Search for the cell housing the specified text and yield its (X, Y) center coordinate. 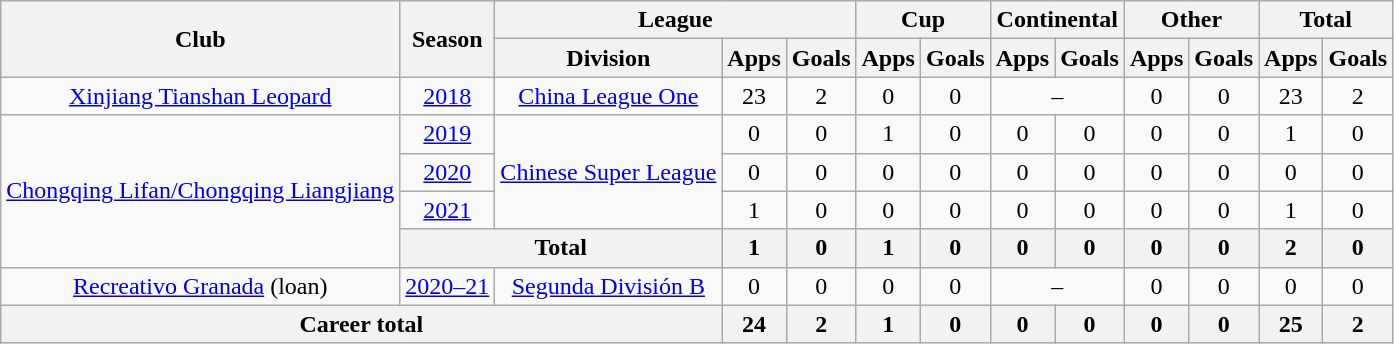
2018 (448, 96)
2019 (448, 134)
Segunda División B (608, 286)
2021 (448, 210)
2020 (448, 172)
Career total (362, 324)
2020–21 (448, 286)
Season (448, 39)
China League One (608, 96)
Chongqing Lifan/Chongqing Liangjiang (200, 191)
Xinjiang Tianshan Leopard (200, 96)
Other (1191, 20)
Recreativo Granada (loan) (200, 286)
Continental (1057, 20)
League (676, 20)
24 (754, 324)
Division (608, 58)
Cup (923, 20)
25 (1291, 324)
Club (200, 39)
Chinese Super League (608, 172)
